Identify which cell holds the provided text, then report its (X, Y) central coordinate. 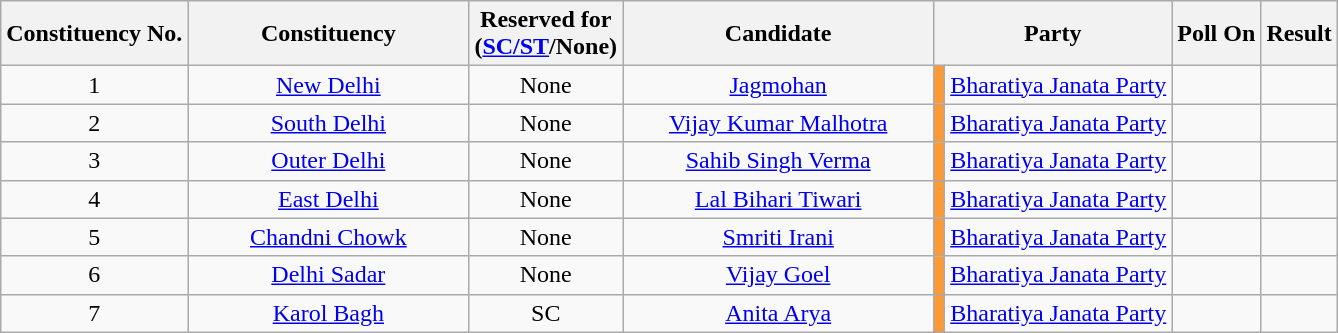
Lal Bihari Tiwari (778, 199)
7 (94, 313)
Party (1053, 34)
Vijay Kumar Malhotra (778, 123)
Sahib Singh Verma (778, 161)
2 (94, 123)
South Delhi (328, 123)
Poll On (1216, 34)
East Delhi (328, 199)
Constituency (328, 34)
Vijay Goel (778, 275)
Delhi Sadar (328, 275)
3 (94, 161)
Karol Bagh (328, 313)
1 (94, 85)
Result (1299, 34)
Chandni Chowk (328, 237)
SC (546, 313)
Candidate (778, 34)
Smriti Irani (778, 237)
Jagmohan (778, 85)
Anita Arya (778, 313)
New Delhi (328, 85)
Outer Delhi (328, 161)
Constituency No. (94, 34)
6 (94, 275)
5 (94, 237)
Reserved for(SC/ST/None) (546, 34)
4 (94, 199)
